Capture the cell that displays the provided text and extract its [X, Y] central coordinate. 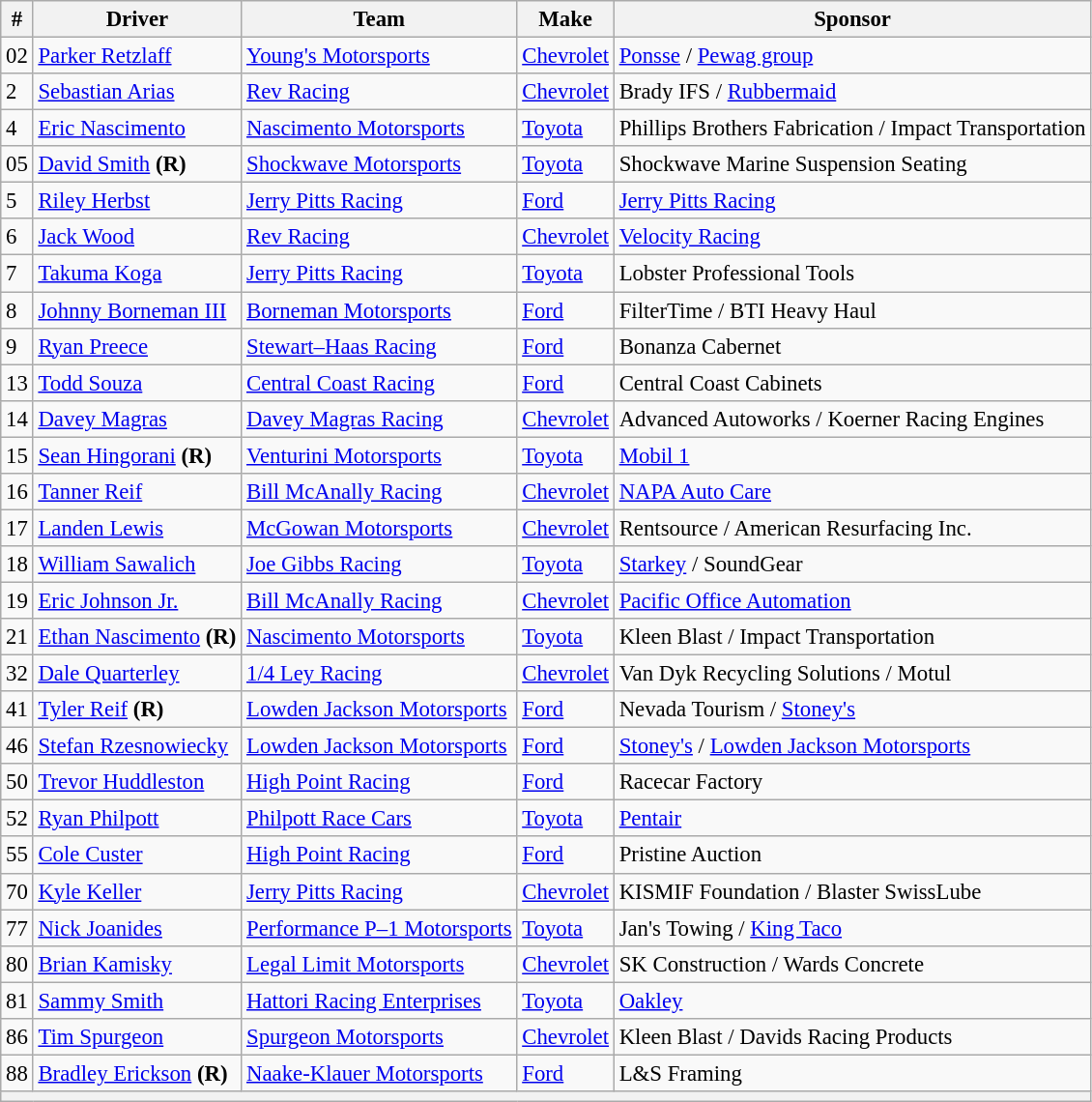
Ethan Nascimento (R) [137, 637]
Ryan Philpott [137, 819]
Hattori Racing Enterprises [379, 1000]
Davey Magras Racing [379, 419]
7 [17, 274]
Velocity Racing [852, 237]
Brady IFS / Rubbermaid [852, 92]
8 [17, 310]
FilterTime / BTI Heavy Haul [852, 310]
Shockwave Motorsports [379, 164]
14 [17, 419]
L&S Framing [852, 1073]
Nevada Tourism / Stoney's [852, 710]
86 [17, 1037]
Parker Retzlaff [137, 56]
William Sawalich [137, 565]
Sponsor [852, 19]
Young's Motorsports [379, 56]
Sebastian Arias [137, 92]
Jack Wood [137, 237]
Ryan Preece [137, 346]
05 [17, 164]
88 [17, 1073]
4 [17, 129]
Oakley [852, 1000]
Tyler Reif (R) [137, 710]
Legal Limit Motorsports [379, 964]
Kyle Keller [137, 891]
Tim Spurgeon [137, 1037]
Cole Custer [137, 855]
52 [17, 819]
Performance P–1 Motorsports [379, 928]
Central Coast Racing [379, 383]
50 [17, 782]
Sean Hingorani (R) [137, 455]
KISMIF Foundation / Blaster SwissLube [852, 891]
1/4 Ley Racing [379, 674]
Central Coast Cabinets [852, 383]
Pacific Office Automation [852, 600]
Eric Nascimento [137, 129]
Phillips Brothers Fabrication / Impact Transportation [852, 129]
Tanner Reif [137, 492]
Todd Souza [137, 383]
16 [17, 492]
Riley Herbst [137, 201]
46 [17, 746]
Spurgeon Motorsports [379, 1037]
Sammy Smith [137, 1000]
6 [17, 237]
Venturini Motorsports [379, 455]
Takuma Koga [137, 274]
Eric Johnson Jr. [137, 600]
Joe Gibbs Racing [379, 565]
Philpott Race Cars [379, 819]
Davey Magras [137, 419]
# [17, 19]
Team [379, 19]
Rentsource / American Resurfacing Inc. [852, 528]
Kleen Blast / Impact Transportation [852, 637]
Stefan Rzesnowiecky [137, 746]
15 [17, 455]
Naake-Klauer Motorsports [379, 1073]
Stoney's / Lowden Jackson Motorsports [852, 746]
Borneman Motorsports [379, 310]
Pristine Auction [852, 855]
Advanced Autoworks / Koerner Racing Engines [852, 419]
70 [17, 891]
Johnny Borneman III [137, 310]
21 [17, 637]
18 [17, 565]
Stewart–Haas Racing [379, 346]
81 [17, 1000]
Racecar Factory [852, 782]
77 [17, 928]
Trevor Huddleston [137, 782]
Bradley Erickson (R) [137, 1073]
Kleen Blast / Davids Racing Products [852, 1037]
17 [17, 528]
Pentair [852, 819]
Driver [137, 19]
13 [17, 383]
02 [17, 56]
McGowan Motorsports [379, 528]
Nick Joanides [137, 928]
41 [17, 710]
David Smith (R) [137, 164]
9 [17, 346]
Ponsse / Pewag group [852, 56]
Lobster Professional Tools [852, 274]
5 [17, 201]
Brian Kamisky [137, 964]
2 [17, 92]
Mobil 1 [852, 455]
Van Dyk Recycling Solutions / Motul [852, 674]
Shockwave Marine Suspension Seating [852, 164]
Starkey / SoundGear [852, 565]
NAPA Auto Care [852, 492]
Dale Quarterley [137, 674]
Bonanza Cabernet [852, 346]
Landen Lewis [137, 528]
SK Construction / Wards Concrete [852, 964]
Jan's Towing / King Taco [852, 928]
32 [17, 674]
55 [17, 855]
Make [565, 19]
19 [17, 600]
80 [17, 964]
